Find where the given text appears and provide that cell's center as [X, Y] coordinate. 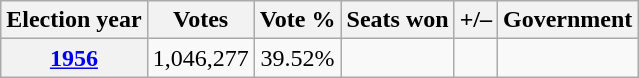
Votes [200, 20]
Election year [74, 20]
Seats won [398, 20]
Vote % [298, 20]
39.52% [298, 58]
1,046,277 [200, 58]
1956 [74, 58]
+/– [476, 20]
Government [568, 20]
